Pinpoint the cell where the given text exists, returning its [x, y] midpoint coordinate. 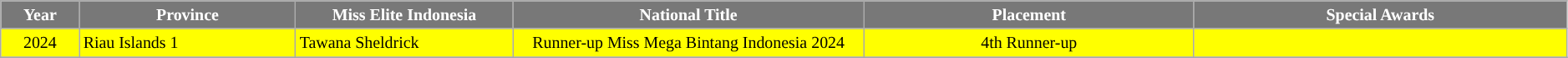
Special Awards [1380, 15]
Riau Islands 1 [187, 42]
2024 [40, 42]
Year [40, 15]
Runner-up Miss Mega Bintang Indonesia 2024 [688, 42]
Placement [1029, 15]
Province [187, 15]
National Title [688, 15]
4th Runner-up [1029, 42]
Tawana Sheldrick [404, 42]
Miss Elite Indonesia [404, 15]
